Pinpoint the cell where the given text exists, returning its [X, Y] midpoint coordinate. 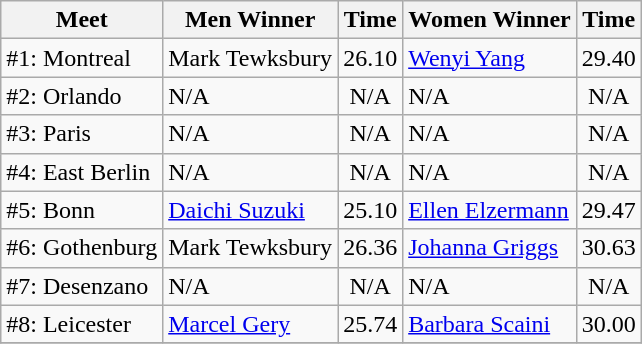
#3: Paris [82, 134]
Women Winner [490, 20]
#8: Leicester [82, 324]
29.47 [608, 210]
#7: Desenzano [82, 286]
Daichi Suzuki [250, 210]
#4: East Berlin [82, 172]
#5: Bonn [82, 210]
Ellen Elzermann [490, 210]
25.74 [370, 324]
26.36 [370, 248]
Marcel Gery [250, 324]
30.63 [608, 248]
#2: Orlando [82, 96]
25.10 [370, 210]
Men Winner [250, 20]
Johanna Griggs [490, 248]
#1: Montreal [82, 58]
29.40 [608, 58]
Wenyi Yang [490, 58]
Barbara Scaini [490, 324]
26.10 [370, 58]
30.00 [608, 324]
#6: Gothenburg [82, 248]
Meet [82, 20]
